Search for the cell housing the specified text and yield its [X, Y] center coordinate. 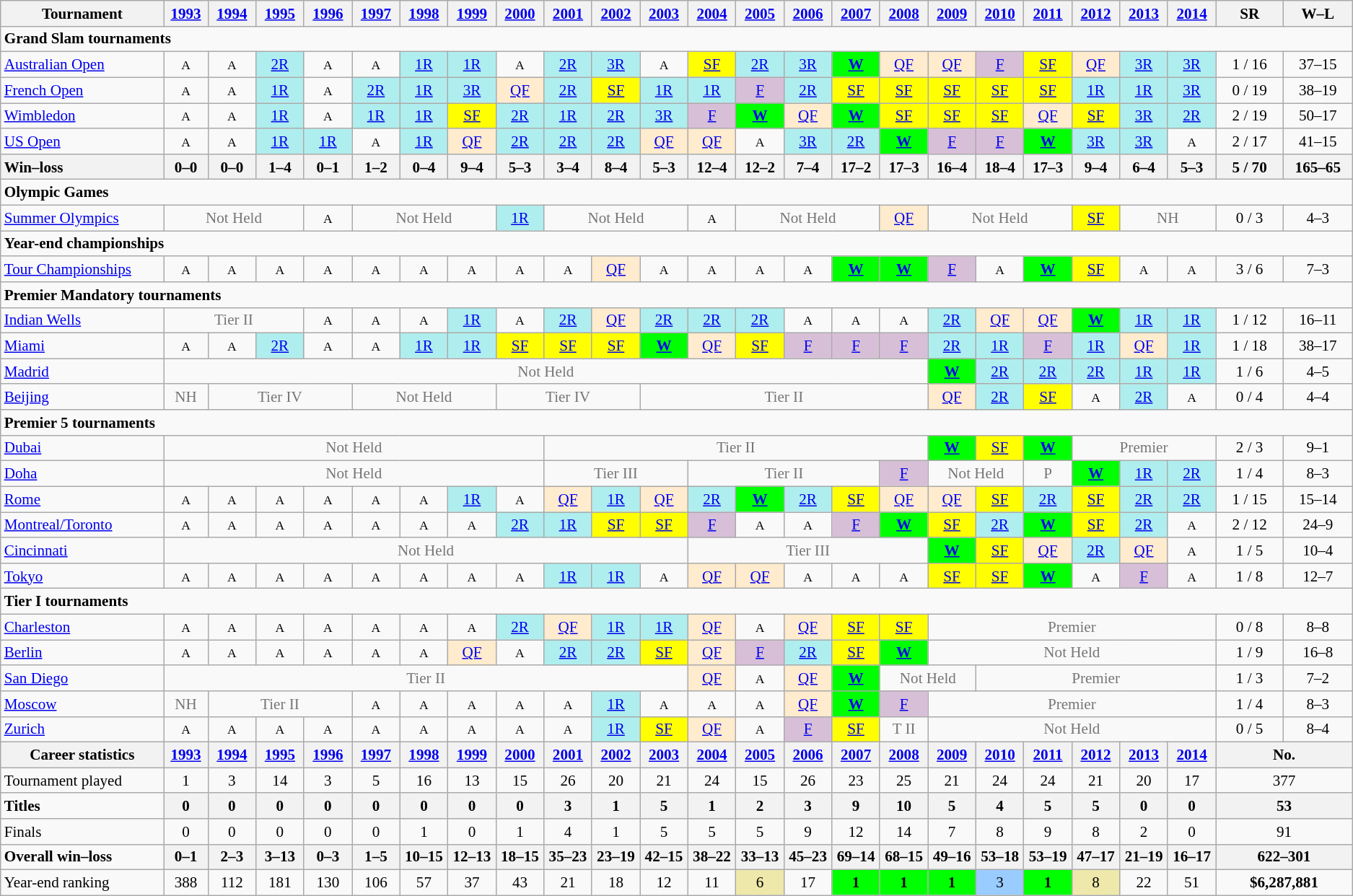
Tour Championships [82, 268]
0 / 4 [1250, 397]
Wimbledon [82, 115]
US Open [82, 141]
Montreal/Toronto [82, 525]
16–8 [1318, 652]
1 / 8 [1250, 576]
Year-end championships [677, 244]
3–13 [280, 857]
53–19 [1048, 857]
25 [903, 781]
0 / 3 [1250, 218]
106 [377, 883]
1 / 15 [1250, 499]
Year-end ranking [82, 883]
12–4 [711, 166]
16–11 [1318, 320]
69–14 [856, 857]
38–17 [1318, 346]
0 / 8 [1250, 626]
37 [472, 883]
53–18 [1000, 857]
12–2 [761, 166]
Rome [82, 499]
1 / 9 [1250, 652]
13 [472, 781]
Career statistics [82, 755]
1–4 [280, 166]
622–301 [1284, 857]
1 / 3 [1250, 678]
0–4 [424, 166]
T II [903, 729]
2–3 [232, 857]
Premier 5 tournaments [677, 423]
7 [953, 831]
112 [232, 883]
35–23 [569, 857]
Berlin [82, 652]
45–23 [808, 857]
10–4 [1318, 550]
1 / 6 [1250, 371]
Grand Slam tournaments [677, 39]
6–4 [1144, 166]
P [1048, 473]
16–17 [1192, 857]
21–19 [1144, 857]
181 [280, 883]
1 / 18 [1250, 346]
Tournament [82, 13]
18 [616, 883]
9–1 [1318, 447]
18–15 [520, 857]
Win–loss [82, 166]
38–19 [1318, 89]
7–2 [1318, 678]
1 / 16 [1250, 65]
0 / 5 [1250, 729]
0–3 [328, 857]
388 [186, 883]
0 / 19 [1250, 89]
10–15 [424, 857]
Moscow [82, 704]
2 / 3 [1250, 447]
Australian Open [82, 65]
Finals [82, 831]
53 [1284, 805]
41–15 [1318, 141]
24–9 [1318, 525]
2 / 12 [1250, 525]
Premier Mandatory tournaments [677, 294]
22 [1144, 883]
51 [1192, 883]
Charleston [82, 626]
SR [1250, 13]
10 [903, 805]
50–17 [1318, 115]
Doha [82, 473]
130 [328, 883]
Tokyo [82, 576]
1 / 5 [1250, 550]
15–14 [1318, 499]
11 [711, 883]
23 [856, 781]
6 [761, 883]
Beijing [82, 397]
No. [1284, 755]
165–65 [1318, 166]
68–15 [903, 857]
Dubai [82, 447]
Summer Olympics [82, 218]
18–4 [1000, 166]
2 / 17 [1250, 141]
47–17 [1095, 857]
16–4 [953, 166]
Miami [82, 346]
49–16 [953, 857]
1–2 [377, 166]
1–5 [377, 857]
37–15 [1318, 65]
43 [520, 883]
San Diego [82, 678]
57 [424, 883]
377 [1284, 781]
Cincinnati [82, 550]
7–4 [808, 166]
Tier I tournaments [677, 602]
Olympic Games [677, 192]
$6,287,881 [1284, 883]
4–4 [1318, 397]
8–8 [1318, 626]
33–13 [761, 857]
Overall win–loss [82, 857]
17–2 [856, 166]
5 / 70 [1250, 166]
3 / 6 [1250, 268]
4–3 [1318, 218]
23–19 [616, 857]
38–22 [711, 857]
12–7 [1318, 576]
Indian Wells [82, 320]
2 / 19 [1250, 115]
3–4 [569, 166]
4–5 [1318, 371]
Tournament played [82, 781]
Titles [82, 805]
42–15 [664, 857]
91 [1284, 831]
16 [424, 781]
French Open [82, 89]
Madrid [82, 371]
Zurich [82, 729]
12–13 [472, 857]
W–L [1318, 13]
7–3 [1318, 268]
1 / 12 [1250, 320]
